Capture the cell that displays the provided text and extract its [X, Y] central coordinate. 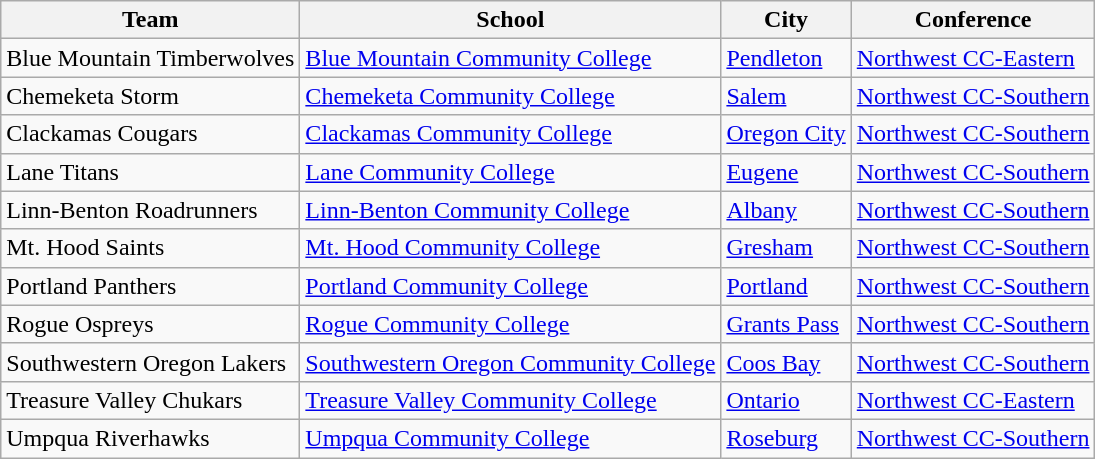
Lane Community College [510, 172]
Chemeketa Community College [510, 96]
Roseburg [786, 438]
Oregon City [786, 134]
Lane Titans [150, 172]
Rogue Community College [510, 324]
Mt. Hood Saints [150, 248]
Blue Mountain Community College [510, 58]
Team [150, 20]
Linn-Benton Community College [510, 210]
Salem [786, 96]
Clackamas Cougars [150, 134]
Portland [786, 286]
Conference [973, 20]
Umpqua Riverhawks [150, 438]
Umpqua Community College [510, 438]
Eugene [786, 172]
Mt. Hood Community College [510, 248]
Clackamas Community College [510, 134]
Linn-Benton Roadrunners [150, 210]
Blue Mountain Timberwolves [150, 58]
Treasure Valley Community College [510, 400]
Ontario [786, 400]
Gresham [786, 248]
Southwestern Oregon Community College [510, 362]
Portland Panthers [150, 286]
School [510, 20]
Portland Community College [510, 286]
Pendleton [786, 58]
Coos Bay [786, 362]
Albany [786, 210]
Chemeketa Storm [150, 96]
Rogue Ospreys [150, 324]
Grants Pass [786, 324]
Treasure Valley Chukars [150, 400]
City [786, 20]
Southwestern Oregon Lakers [150, 362]
